Capture the cell that displays the provided text and extract its (X, Y) central coordinate. 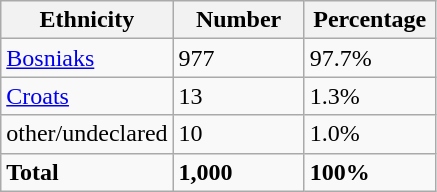
1.0% (370, 134)
Bosniaks (87, 58)
other/undeclared (87, 134)
1.3% (370, 96)
Total (87, 172)
Percentage (370, 20)
Croats (87, 96)
977 (238, 58)
1,000 (238, 172)
10 (238, 134)
97.7% (370, 58)
Ethnicity (87, 20)
13 (238, 96)
100% (370, 172)
Number (238, 20)
